Extract the [X, Y] coordinate from the center of the cell holding the provided text.  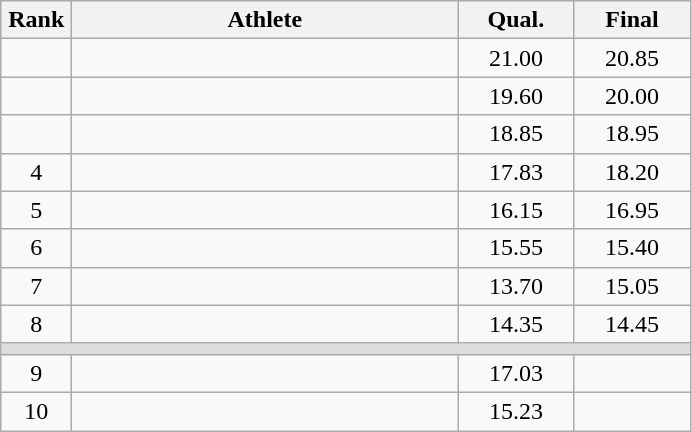
18.85 [516, 134]
17.03 [516, 373]
13.70 [516, 286]
19.60 [516, 96]
5 [36, 210]
21.00 [516, 58]
15.23 [516, 411]
14.35 [516, 324]
14.45 [632, 324]
17.83 [516, 172]
Qual. [516, 20]
20.85 [632, 58]
7 [36, 286]
15.40 [632, 248]
10 [36, 411]
4 [36, 172]
15.55 [516, 248]
Final [632, 20]
6 [36, 248]
20.00 [632, 96]
9 [36, 373]
18.20 [632, 172]
18.95 [632, 134]
16.15 [516, 210]
16.95 [632, 210]
Athlete [265, 20]
Rank [36, 20]
8 [36, 324]
15.05 [632, 286]
